Determine the (X, Y) coordinate at the center of the cell enclosing the given text.  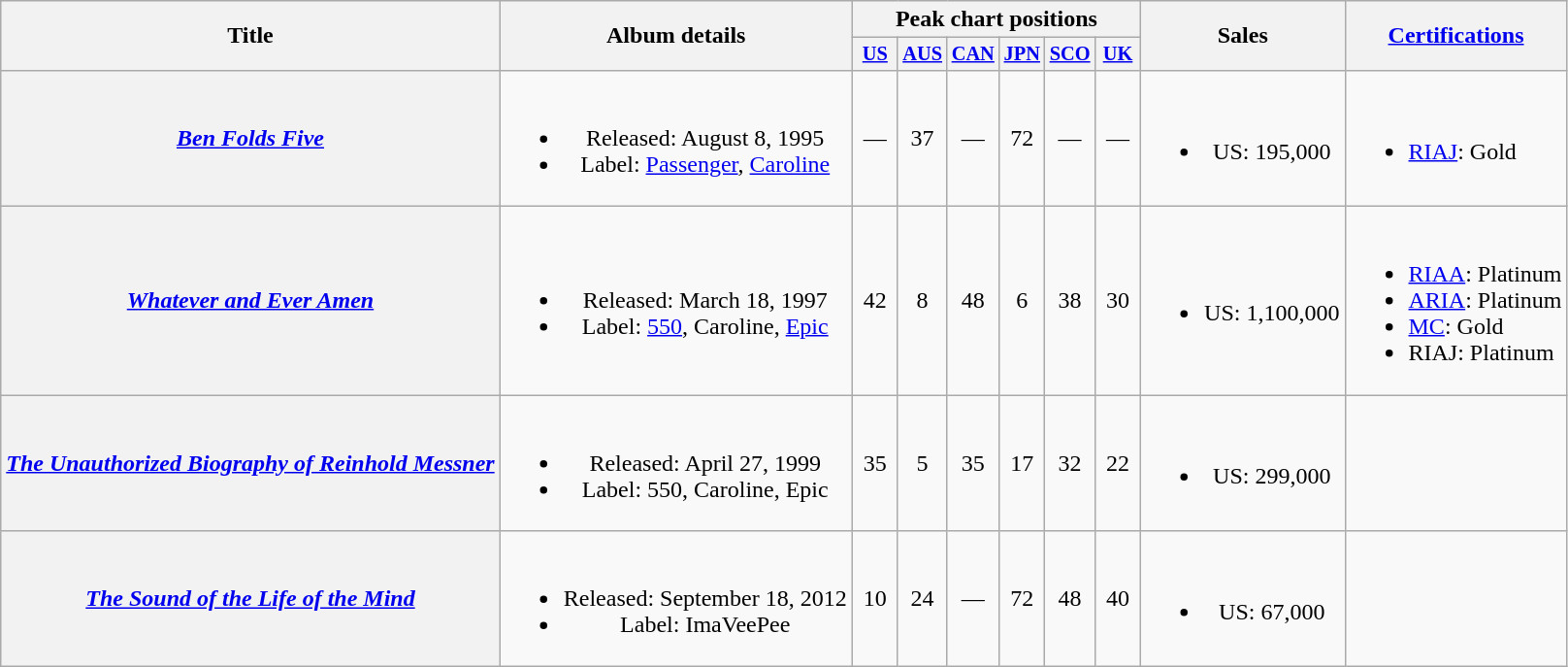
Whatever and Ever Amen (250, 301)
Released: August 8, 1995Label: Passenger, Caroline (675, 138)
RIAJ: Gold (1455, 138)
Released: April 27, 1999Label: 550, Caroline, Epic (675, 463)
The Sound of the Life of the Mind (250, 599)
JPN (1023, 54)
Released: September 18, 2012Label: ImaVeePee (675, 599)
22 (1118, 463)
8 (922, 301)
US: 195,000 (1243, 138)
Title (250, 36)
US: 299,000 (1243, 463)
UK (1118, 54)
40 (1118, 599)
RIAA: PlatinumARIA: PlatinumMC: GoldRIAJ: Platinum (1455, 301)
5 (922, 463)
US (875, 54)
CAN (973, 54)
37 (922, 138)
6 (1023, 301)
AUS (922, 54)
Album details (675, 36)
SCO (1070, 54)
US: 67,000 (1243, 599)
The Unauthorized Biography of Reinhold Messner (250, 463)
38 (1070, 301)
Ben Folds Five (250, 138)
Peak chart positions (996, 19)
42 (875, 301)
Certifications (1455, 36)
Released: March 18, 1997Label: 550, Caroline, Epic (675, 301)
30 (1118, 301)
32 (1070, 463)
US: 1,100,000 (1243, 301)
10 (875, 599)
17 (1023, 463)
24 (922, 599)
Sales (1243, 36)
